Return the (X, Y) coordinate for the center point of the cell that contains the specified text.  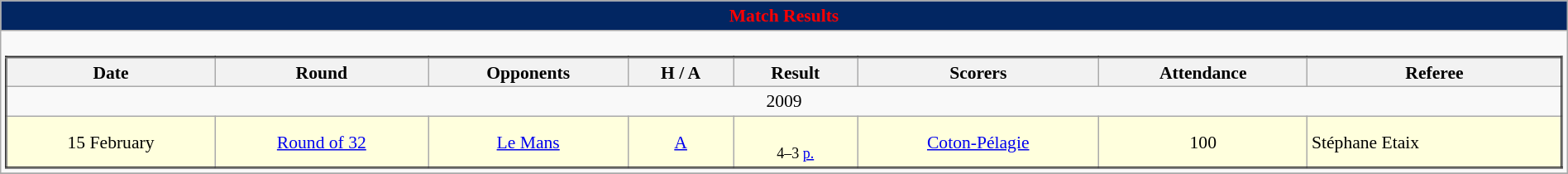
Date Round Opponents H / A Result Scorers Attendance Referee 2009 15 February Round of 32 Le Mans A 4–3 p. Coton-Pélagie 100 Stéphane Etaix (784, 101)
H / A (681, 71)
Scorers (978, 71)
Le Mans (528, 142)
Coton-Pélagie (978, 142)
Attendance (1203, 71)
Round of 32 (322, 142)
Date (111, 71)
4–3 p. (796, 142)
Round (322, 71)
2009 (784, 102)
Opponents (528, 71)
Match Results (784, 16)
100 (1203, 142)
Referee (1435, 71)
Stéphane Etaix (1435, 142)
A (681, 142)
15 February (111, 142)
Result (796, 71)
